Capture the cell that displays the provided text and extract its (x, y) central coordinate. 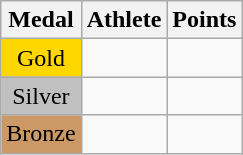
Athlete (124, 20)
Medal (41, 20)
Bronze (41, 134)
Silver (41, 96)
Points (204, 20)
Gold (41, 58)
